Output the (x, y) coordinate of the center of the cell containing the given text.  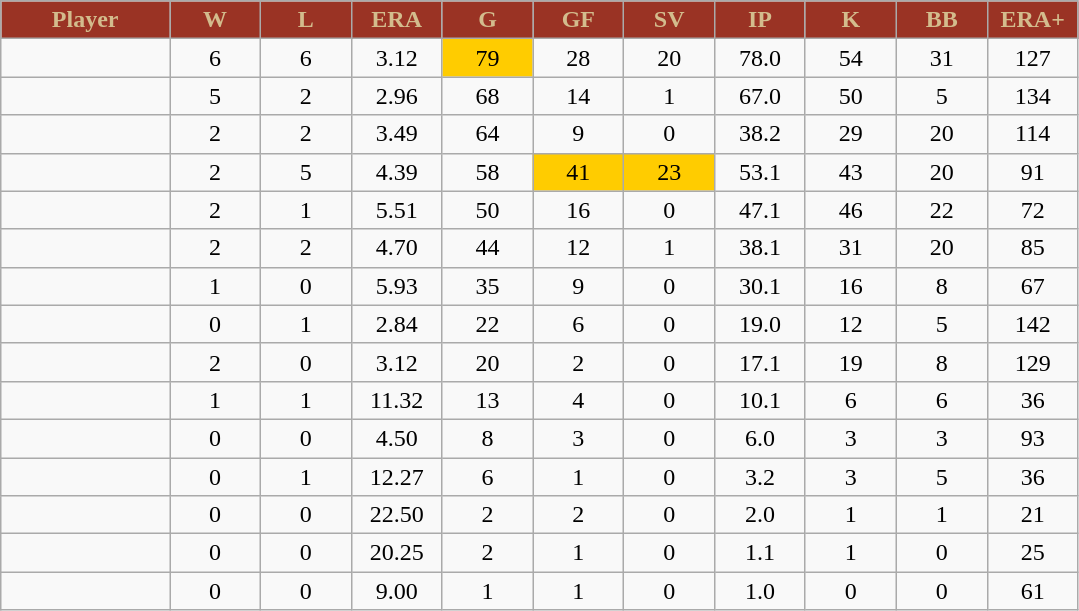
61 (1032, 591)
K (850, 20)
2.84 (396, 324)
79 (488, 58)
2.96 (396, 96)
ERA (396, 20)
GF (578, 20)
2.0 (760, 515)
22.50 (396, 515)
19 (850, 362)
5.51 (396, 210)
4.39 (396, 172)
1.1 (760, 553)
SV (670, 20)
28 (578, 58)
20.25 (396, 553)
38.2 (760, 134)
30.1 (760, 286)
G (488, 20)
46 (850, 210)
3.2 (760, 477)
114 (1032, 134)
3.49 (396, 134)
ERA+ (1032, 20)
Player (86, 20)
64 (488, 134)
19.0 (760, 324)
14 (578, 96)
53.1 (760, 172)
IP (760, 20)
4.50 (396, 438)
25 (1032, 553)
12.27 (396, 477)
67 (1032, 286)
BB (942, 20)
23 (670, 172)
9.00 (396, 591)
54 (850, 58)
4.70 (396, 248)
29 (850, 134)
4 (578, 400)
134 (1032, 96)
41 (578, 172)
58 (488, 172)
85 (1032, 248)
1.0 (760, 591)
W (216, 20)
6.0 (760, 438)
5.93 (396, 286)
35 (488, 286)
17.1 (760, 362)
72 (1032, 210)
43 (850, 172)
68 (488, 96)
47.1 (760, 210)
13 (488, 400)
142 (1032, 324)
67.0 (760, 96)
91 (1032, 172)
44 (488, 248)
38.1 (760, 248)
93 (1032, 438)
21 (1032, 515)
L (306, 20)
129 (1032, 362)
11.32 (396, 400)
10.1 (760, 400)
127 (1032, 58)
78.0 (760, 58)
